Output the [X, Y] coordinate of the center of the cell containing the given text.  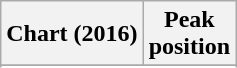
Peakposition [189, 34]
Chart (2016) [72, 34]
